Identify which cell holds the provided text, then report its [x, y] central coordinate. 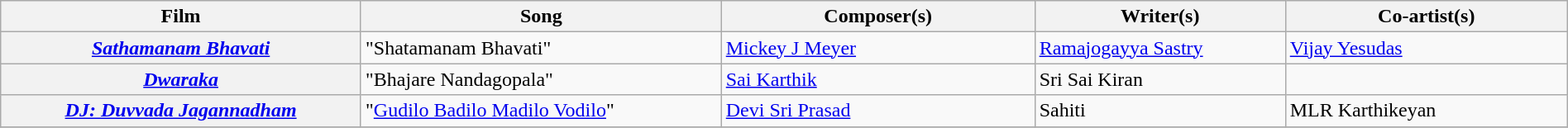
Dwaraka [181, 79]
Sathamanam Bhavati [181, 48]
Co-artist(s) [1426, 17]
Film [181, 17]
Mickey J Meyer [878, 48]
"Shatamanam Bhavati" [541, 48]
"Gudilo Badilo Madilo Vodilo" [541, 111]
Writer(s) [1159, 17]
"Bhajare Nandagopala" [541, 79]
Devi Sri Prasad [878, 111]
DJ: Duvvada Jagannadham [181, 111]
Sahiti [1159, 111]
Vijay Yesudas [1426, 48]
Sri Sai Kiran [1159, 79]
Sai Karthik [878, 79]
Ramajogayya Sastry [1159, 48]
MLR Karthikeyan [1426, 111]
Composer(s) [878, 17]
Song [541, 17]
